Extract the (X, Y) coordinate from the center of the cell holding the provided text.  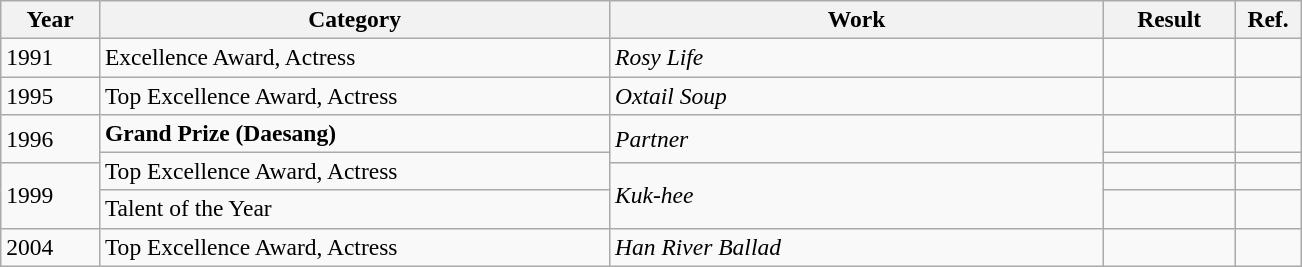
1991 (50, 57)
Han River Ballad (857, 247)
Ref. (1268, 19)
2004 (50, 247)
Rosy Life (857, 57)
Category (354, 19)
Kuk-hee (857, 196)
Year (50, 19)
Excellence Award, Actress (354, 57)
Result (1169, 19)
1995 (50, 95)
Work (857, 19)
1999 (50, 196)
Oxtail Soup (857, 95)
Partner (857, 138)
Talent of the Year (354, 209)
1996 (50, 138)
Grand Prize (Daesang) (354, 133)
